Detect which cell encompasses the target text, then output its [X, Y] center coordinate. 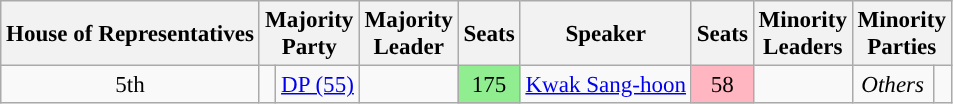
58 [722, 85]
MinorityLeaders [802, 34]
Kwak Sang-hoon [606, 85]
175 [489, 85]
MajorityLeader [408, 34]
Others [892, 85]
Speaker [606, 34]
DP (55) [318, 85]
5th [130, 85]
MinorityParties [902, 34]
House of Representatives [130, 34]
MajorityParty [309, 34]
